Search for the cell housing the specified text and yield its (X, Y) center coordinate. 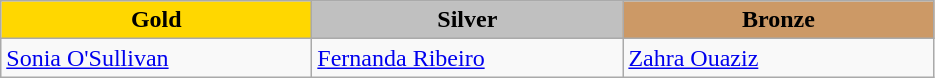
Sonia O'Sullivan (156, 58)
Zahra Ouaziz (778, 58)
Fernanda Ribeiro (468, 58)
Bronze (778, 20)
Gold (156, 20)
Silver (468, 20)
